Capture the cell that displays the provided text and extract its [X, Y] central coordinate. 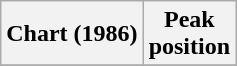
Peakposition [189, 34]
Chart (1986) [72, 34]
